Locate the cell with the specified text and output its (X, Y) center coordinate. 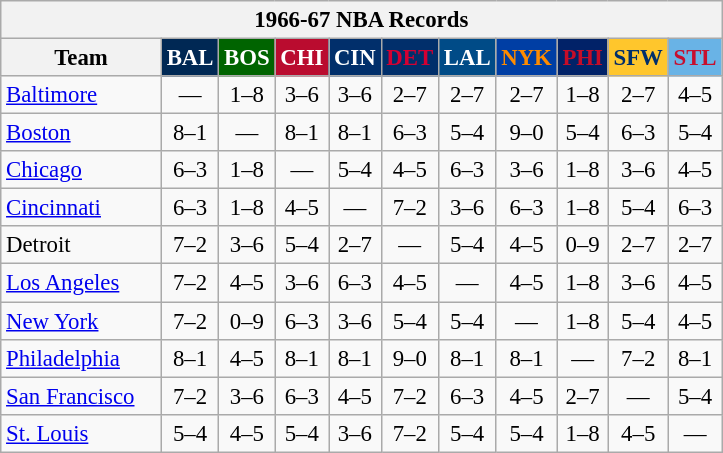
NYK (526, 58)
New York (82, 321)
DET (410, 58)
1966-67 NBA Records (362, 20)
Boston (82, 133)
Los Angeles (82, 283)
STL (695, 58)
St. Louis (82, 433)
Baltimore (82, 95)
Chicago (82, 170)
SFW (638, 58)
Detroit (82, 245)
Team (82, 58)
San Francisco (82, 396)
CHI (302, 58)
LAL (466, 58)
BOS (247, 58)
BAL (190, 58)
CIN (355, 58)
PHI (582, 58)
Cincinnati (82, 208)
Philadelphia (82, 358)
